Output the [x, y] coordinate of the center of the cell containing the given text.  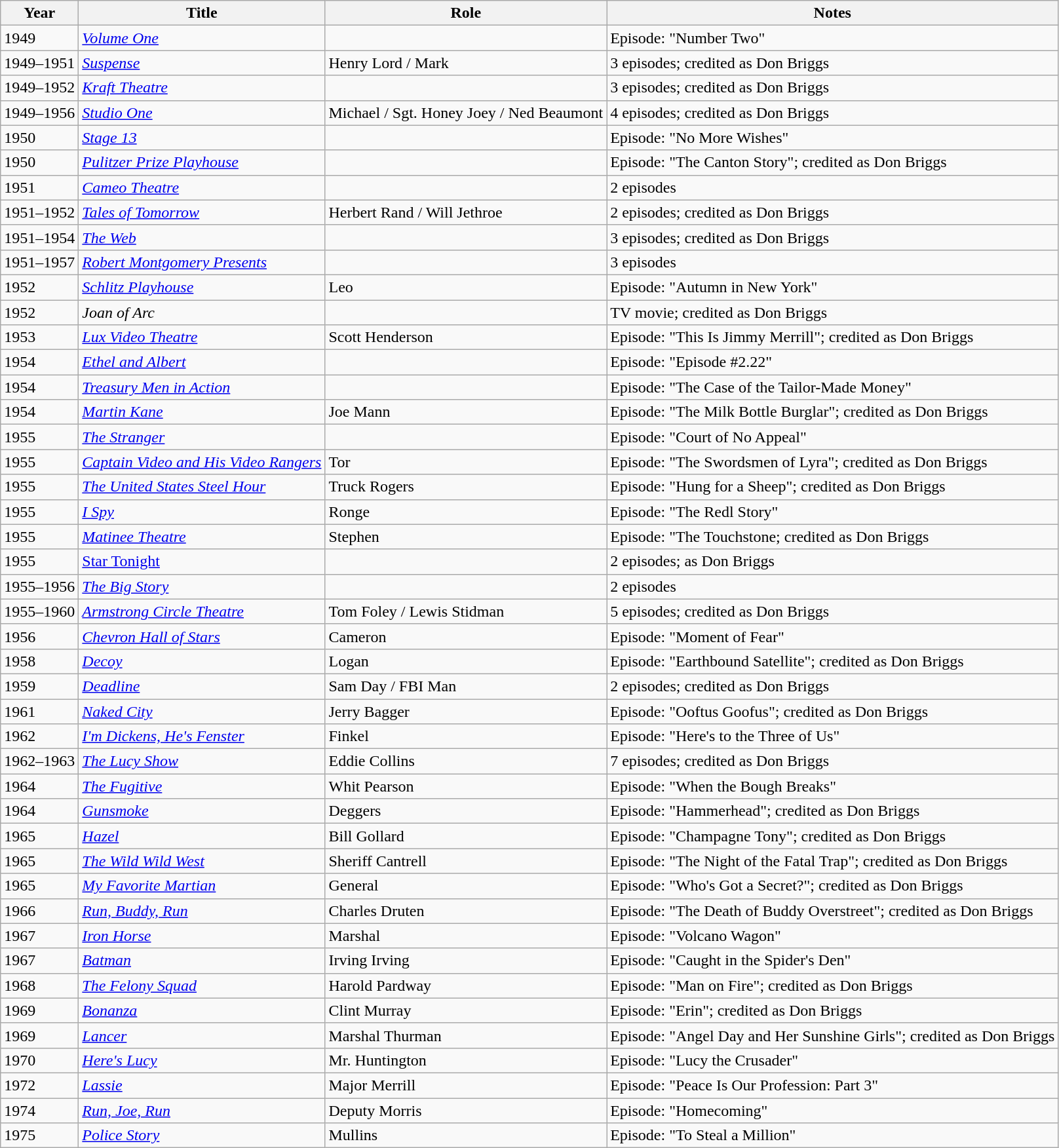
Episode: "The Swordsmen of Lyra"; credited as Don Briggs [832, 462]
Episode: "The Death of Buddy Overstreet"; credited as Don Briggs [832, 911]
Lux Video Theatre [202, 337]
Tor [466, 462]
Volume One [202, 38]
Eddie Collins [466, 761]
Treasury Men in Action [202, 387]
Gunsmoke [202, 811]
Episode: "When the Bough Breaks" [832, 786]
Episode: "Number Two" [832, 38]
1968 [39, 985]
Sam Day / FBI Man [466, 686]
Truck Rogers [466, 487]
Episode: "The Redl Story" [832, 512]
Studio One [202, 113]
Episode: "Man on Fire"; credited as Don Briggs [832, 985]
Episode: "Earthbound Satellite"; credited as Don Briggs [832, 661]
2 episodes; as Don Briggs [832, 562]
Episode: "Who's Got a Secret?"; credited as Don Briggs [832, 886]
Jerry Bagger [466, 711]
Role [466, 13]
Bonanza [202, 1010]
Matinee Theatre [202, 537]
1949–1952 [39, 88]
Naked City [202, 711]
The United States Steel Hour [202, 487]
Episode: "The Night of the Fatal Trap"; credited as Don Briggs [832, 861]
Episode: "Ooftus Goofus"; credited as Don Briggs [832, 711]
Episode: "Peace Is Our Profession: Part 3" [832, 1085]
Star Tonight [202, 562]
Joan of Arc [202, 313]
Episode: "The Milk Bottle Burglar"; credited as Don Briggs [832, 412]
1949 [39, 38]
Michael / Sgt. Honey Joey / Ned Beaumont [466, 113]
1974 [39, 1111]
Episode: "The Canton Story"; credited as Don Briggs [832, 163]
Cameo Theatre [202, 187]
Ethel and Albert [202, 362]
Episode: "Autumn in New York" [832, 287]
Police Story [202, 1136]
Whit Pearson [466, 786]
Finkel [466, 737]
1961 [39, 711]
Henry Lord / Mark [466, 63]
Captain Video and His Video Rangers [202, 462]
The Felony Squad [202, 985]
1962 [39, 737]
Run, Joe, Run [202, 1111]
The Wild Wild West [202, 861]
Iron Horse [202, 936]
Episode: "Here's to the Three of Us" [832, 737]
Sheriff Cantrell [466, 861]
Here's Lucy [202, 1060]
1959 [39, 686]
Robert Montgomery Presents [202, 262]
Marshal Thurman [466, 1035]
1975 [39, 1136]
Batman [202, 961]
Episode: "Angel Day and Her Sunshine Girls"; credited as Don Briggs [832, 1035]
Year [39, 13]
Episode: "Moment of Fear" [832, 636]
Episode: "The Touchstone; credited as Don Briggs [832, 537]
Deputy Morris [466, 1111]
Episode: "Champagne Tony"; credited as Don Briggs [832, 836]
Tom Foley / Lewis Stidman [466, 611]
Deggers [466, 811]
4 episodes; credited as Don Briggs [832, 113]
Ronge [466, 512]
1951–1952 [39, 212]
3 episodes [832, 262]
Run, Buddy, Run [202, 911]
Cameron [466, 636]
1951–1954 [39, 237]
Pulitzer Prize Playhouse [202, 163]
Schlitz Playhouse [202, 287]
TV movie; credited as Don Briggs [832, 313]
I Spy [202, 512]
Scott Henderson [466, 337]
Leo [466, 287]
1962–1963 [39, 761]
Lancer [202, 1035]
Mullins [466, 1136]
Title [202, 13]
Irving Irving [466, 961]
1949–1951 [39, 63]
General [466, 886]
Hazel [202, 836]
Martin Kane [202, 412]
Clint Murray [466, 1010]
The Stranger [202, 437]
1958 [39, 661]
Joe Mann [466, 412]
Bill Gollard [466, 836]
The Web [202, 237]
1970 [39, 1060]
Stephen [466, 537]
The Big Story [202, 586]
Deadline [202, 686]
Major Merrill [466, 1085]
Episode: "This Is Jimmy Merrill"; credited as Don Briggs [832, 337]
1972 [39, 1085]
1955–1960 [39, 611]
Herbert Rand / Will Jethroe [466, 212]
The Fugitive [202, 786]
Episode: "Lucy the Crusader" [832, 1060]
Stage 13 [202, 138]
Kraft Theatre [202, 88]
Episode: "Erin"; credited as Don Briggs [832, 1010]
Notes [832, 13]
Episode: "Volcano Wagon" [832, 936]
Episode: "Episode #2.22" [832, 362]
Episode: "The Case of the Tailor-Made Money" [832, 387]
Tales of Tomorrow [202, 212]
1953 [39, 337]
Episode: "Caught in the Spider's Den" [832, 961]
My Favorite Martian [202, 886]
1966 [39, 911]
Episode: "Hammerhead"; credited as Don Briggs [832, 811]
Decoy [202, 661]
7 episodes; credited as Don Briggs [832, 761]
1951 [39, 187]
Charles Druten [466, 911]
Episode: "No More Wishes" [832, 138]
Episode: "Homecoming" [832, 1111]
Lassie [202, 1085]
Logan [466, 661]
Chevron Hall of Stars [202, 636]
1949–1956 [39, 113]
Marshal [466, 936]
Mr. Huntington [466, 1060]
Episode: "Court of No Appeal" [832, 437]
5 episodes; credited as Don Briggs [832, 611]
Episode: "To Steal a Million" [832, 1136]
Harold Pardway [466, 985]
I'm Dickens, He's Fenster [202, 737]
Armstrong Circle Theatre [202, 611]
1951–1957 [39, 262]
Episode: "Hung for a Sheep"; credited as Don Briggs [832, 487]
1956 [39, 636]
The Lucy Show [202, 761]
Suspense [202, 63]
1955–1956 [39, 586]
